Output the [X, Y] coordinate of the center of the cell containing the given text.  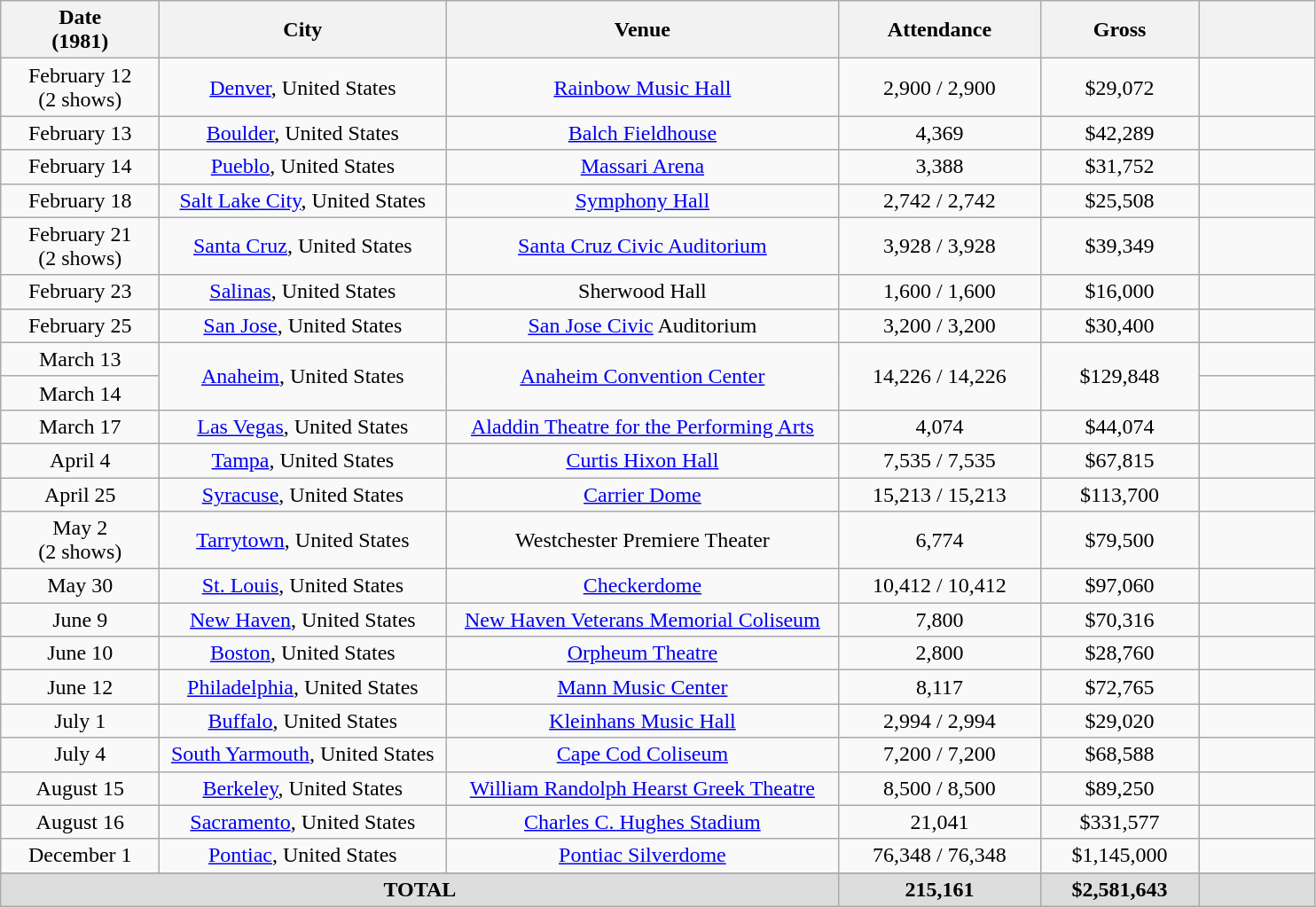
14,226 / 14,226 [940, 376]
June 12 [80, 687]
$79,500 [1119, 541]
June 9 [80, 620]
$30,400 [1119, 325]
$97,060 [1119, 586]
Tarrytown, United States [303, 541]
10,412 / 10,412 [940, 586]
7,200 / 7,200 [940, 755]
3,928 / 3,928 [940, 246]
February 14 [80, 167]
San Jose, United States [303, 325]
Curtis Hixon Hall [642, 460]
$68,588 [1119, 755]
May 2(2 shows) [80, 541]
February 13 [80, 133]
Anaheim Convention Center [642, 376]
$39,349 [1119, 246]
Balch Fieldhouse [642, 133]
$70,316 [1119, 620]
February 18 [80, 200]
$2,581,643 [1119, 889]
$29,020 [1119, 721]
$29,072 [1119, 87]
$1,145,000 [1119, 856]
Buffalo, United States [303, 721]
6,774 [940, 541]
December 1 [80, 856]
$129,848 [1119, 376]
San Jose Civic Auditorium [642, 325]
$28,760 [1119, 653]
February 25 [80, 325]
Massari Arena [642, 167]
Rainbow Music Hall [642, 87]
$331,577 [1119, 822]
April 4 [80, 460]
Pontiac Silverdome [642, 856]
Santa Cruz Civic Auditorium [642, 246]
4,369 [940, 133]
Attendance [940, 30]
Pontiac, United States [303, 856]
Salinas, United States [303, 292]
7,535 / 7,535 [940, 460]
$44,074 [1119, 426]
August 15 [80, 788]
$31,752 [1119, 167]
August 16 [80, 822]
Cape Cod Coliseum [642, 755]
8,500 / 8,500 [940, 788]
June 10 [80, 653]
3,388 [940, 167]
March 13 [80, 359]
New Haven, United States [303, 620]
2,742 / 2,742 [940, 200]
City [303, 30]
2,900 / 2,900 [940, 87]
March 17 [80, 426]
Checkerdome [642, 586]
2,800 [940, 653]
New Haven Veterans Memorial Coliseum [642, 620]
76,348 / 76,348 [940, 856]
Philadelphia, United States [303, 687]
July 1 [80, 721]
$113,700 [1119, 494]
Kleinhans Music Hall [642, 721]
May 30 [80, 586]
$67,815 [1119, 460]
St. Louis, United States [303, 586]
Las Vegas, United States [303, 426]
April 25 [80, 494]
$42,289 [1119, 133]
Sherwood Hall [642, 292]
$25,508 [1119, 200]
Symphony Hall [642, 200]
Syracuse, United States [303, 494]
215,161 [940, 889]
1,600 / 1,600 [940, 292]
Aladdin Theatre for the Performing Arts [642, 426]
15,213 / 15,213 [940, 494]
Orpheum Theatre [642, 653]
February 23 [80, 292]
TOTAL [420, 889]
Boulder, United States [303, 133]
Date(1981) [80, 30]
3,200 / 3,200 [940, 325]
2,994 / 2,994 [940, 721]
7,800 [940, 620]
Gross [1119, 30]
South Yarmouth, United States [303, 755]
Mann Music Center [642, 687]
Anaheim, United States [303, 376]
Westchester Premiere Theater [642, 541]
Carrier Dome [642, 494]
Santa Cruz, United States [303, 246]
21,041 [940, 822]
July 4 [80, 755]
Salt Lake City, United States [303, 200]
February 12(2 shows) [80, 87]
Pueblo, United States [303, 167]
Sacramento, United States [303, 822]
February 21(2 shows) [80, 246]
Venue [642, 30]
$72,765 [1119, 687]
Boston, United States [303, 653]
Berkeley, United States [303, 788]
8,117 [940, 687]
$89,250 [1119, 788]
$16,000 [1119, 292]
Charles C. Hughes Stadium [642, 822]
William Randolph Hearst Greek Theatre [642, 788]
Tampa, United States [303, 460]
Denver, United States [303, 87]
March 14 [80, 393]
4,074 [940, 426]
